Return the (x, y) coordinate for the center point of the cell that contains the specified text.  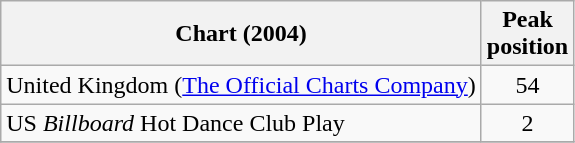
Chart (2004) (242, 34)
US Billboard Hot Dance Club Play (242, 123)
United Kingdom (The Official Charts Company) (242, 85)
2 (527, 123)
54 (527, 85)
Peakposition (527, 34)
